Provide the [X, Y] coordinate of the cell's center where the given text is located.  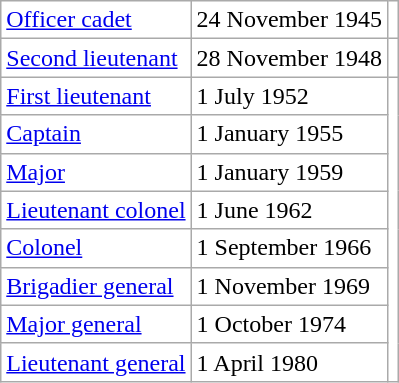
1 October 1974 [289, 324]
1 April 1980 [289, 362]
24 November 1945 [289, 20]
Captain [96, 134]
1 July 1952 [289, 96]
Major general [96, 324]
Officer cadet [96, 20]
1 January 1959 [289, 172]
28 November 1948 [289, 58]
Second lieutenant [96, 58]
Lieutenant colonel [96, 210]
First lieutenant [96, 96]
Colonel [96, 248]
Brigadier general [96, 286]
1 September 1966 [289, 248]
1 June 1962 [289, 210]
1 November 1969 [289, 286]
Lieutenant general [96, 362]
Major [96, 172]
1 January 1955 [289, 134]
